Extract the (X, Y) coordinate from the center of the cell holding the provided text.  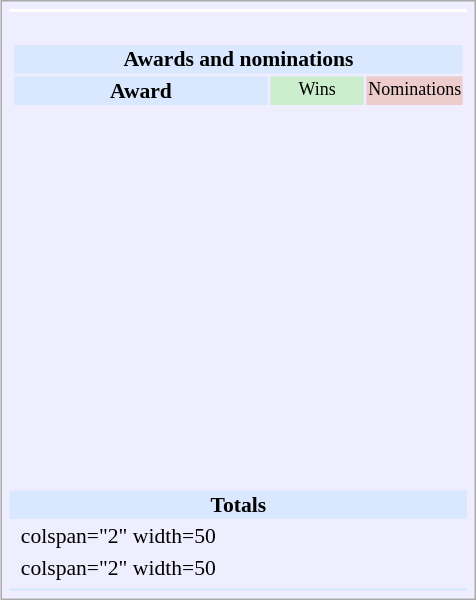
Nominations (415, 90)
Awards and nominations Award Wins Nominations (239, 251)
Awards and nominations (238, 59)
Totals (239, 504)
Wins (318, 90)
Award (141, 90)
